Find where the given text appears and provide that cell's center as (x, y) coordinate. 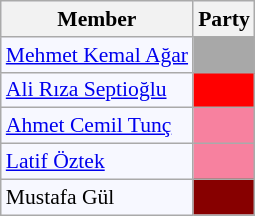
Mehmet Kemal Ağar (97, 55)
Mustafa Gül (97, 197)
Party (224, 19)
Ali Rıza Septioğlu (97, 90)
Latif Öztek (97, 162)
Member (97, 19)
Ahmet Cemil Tunç (97, 126)
